Return the [X, Y] coordinate for the center point of the cell that contains the specified text.  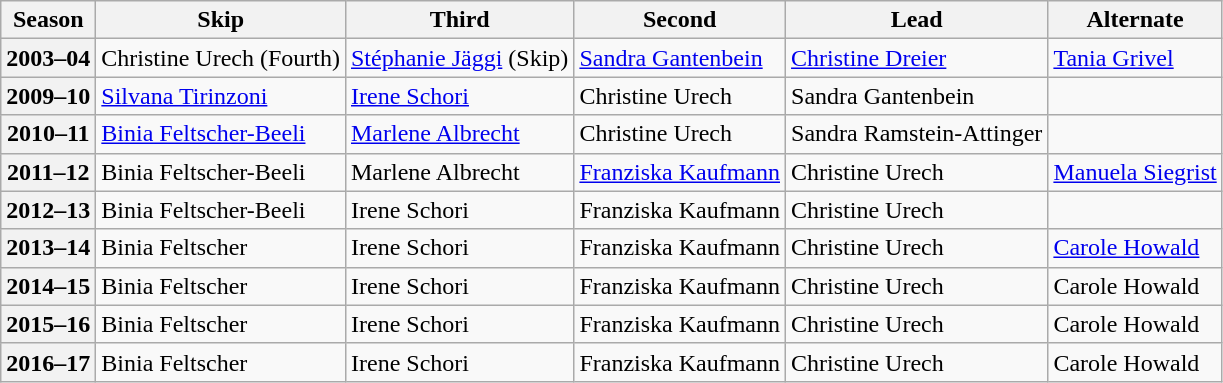
Skip [221, 20]
2014–15 [48, 286]
Season [48, 20]
2016–17 [48, 362]
Silvana Tirinzoni [221, 96]
Christine Urech (Fourth) [221, 58]
2013–14 [48, 248]
2012–13 [48, 210]
Stéphanie Jäggi (Skip) [459, 58]
2010–11 [48, 134]
Lead [917, 20]
Manuela Siegrist [1135, 172]
2003–04 [48, 58]
Alternate [1135, 20]
Sandra Ramstein-Attinger [917, 134]
2015–16 [48, 324]
Christine Dreier [917, 58]
2009–10 [48, 96]
Third [459, 20]
2011–12 [48, 172]
Tania Grivel [1135, 58]
Second [680, 20]
